Extract the [x, y] coordinate from the center of the cell holding the provided text.  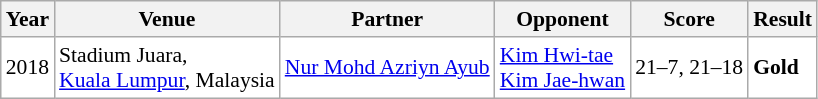
Year [28, 19]
Stadium Juara,Kuala Lumpur, Malaysia [167, 68]
Kim Hwi-tae Kim Jae-hwan [562, 68]
Gold [782, 68]
Opponent [562, 19]
21–7, 21–18 [689, 68]
Partner [388, 19]
Venue [167, 19]
Nur Mohd Azriyn Ayub [388, 68]
Result [782, 19]
2018 [28, 68]
Score [689, 19]
